Locate the cell with the specified text and output its [x, y] center coordinate. 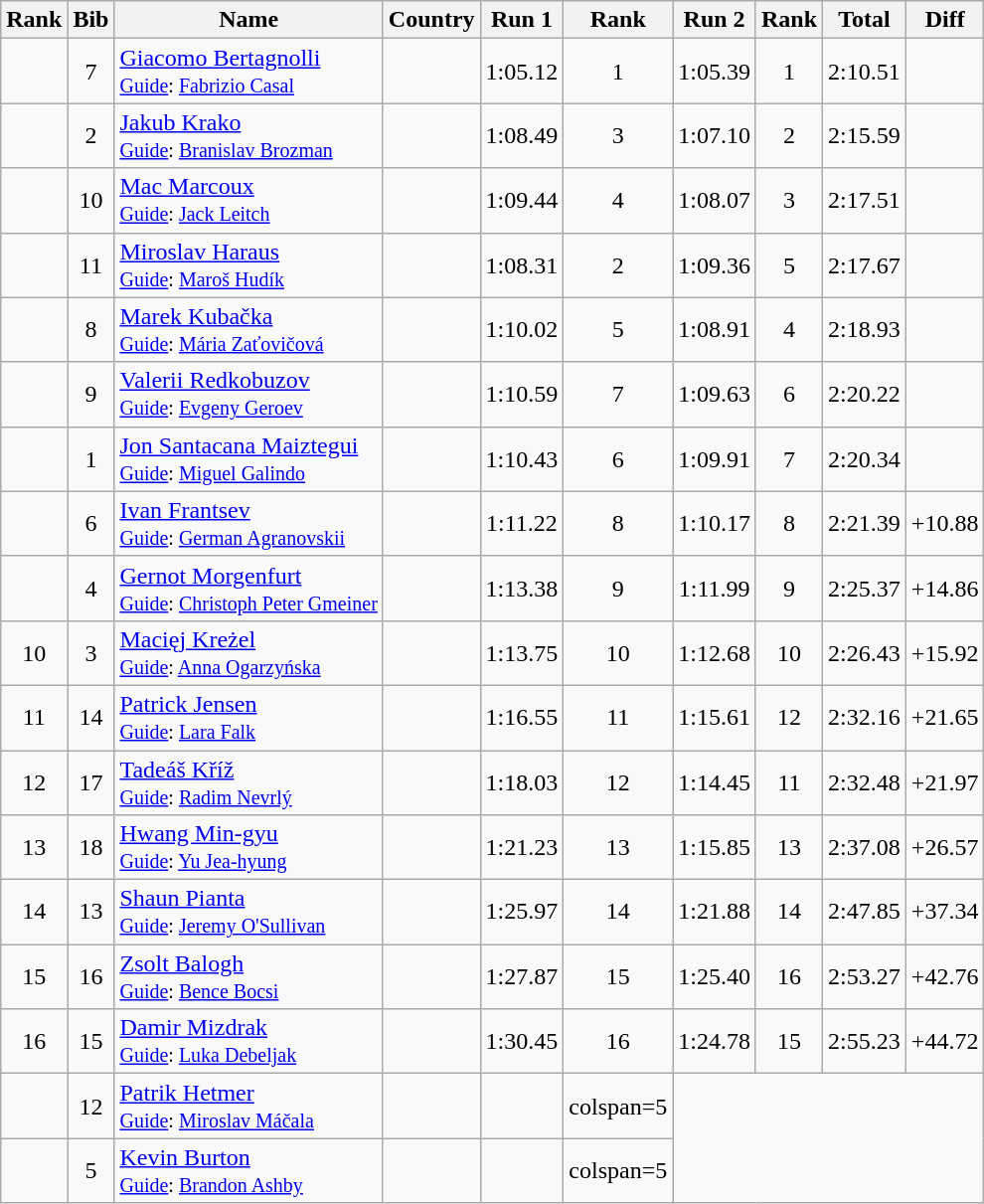
2:21.39 [865, 523]
1:15.61 [715, 718]
2:53.27 [865, 976]
1:08.31 [522, 264]
Gernot MorgenfurtGuide: Christoph Peter Gmeiner [248, 589]
2:32.16 [865, 718]
1:09.91 [715, 459]
Hwang Min-gyuGuide: Yu Jea-hyung [248, 847]
Shaun PiantaGuide: Jeremy O'Sullivan [248, 913]
1:07.10 [715, 135]
1:11.22 [522, 523]
Mac MarcouxGuide: Jack Leitch [248, 201]
1:13.38 [522, 589]
Kevin BurtonGuide: Brandon Ashby [248, 1171]
1:21.23 [522, 847]
2:10.51 [865, 72]
1:21.88 [715, 913]
1:16.55 [522, 718]
Bib [91, 20]
1:05.39 [715, 72]
Giacomo BertagnolliGuide: Fabrizio Casal [248, 72]
+21.97 [944, 781]
2:32.48 [865, 781]
18 [91, 847]
Jon Santacana MaizteguiGuide: Miguel Galindo [248, 459]
2:55.23 [865, 1042]
Tadeáš KřížGuide: Radim Nevrlý [248, 781]
1:09.63 [715, 394]
Marek KubačkaGuide: Mária Zaťovičová [248, 330]
Name [248, 20]
1:18.03 [522, 781]
1:10.59 [522, 394]
2:20.34 [865, 459]
Total [865, 20]
+21.65 [944, 718]
1:10.17 [715, 523]
1:10.43 [522, 459]
1:08.49 [522, 135]
+37.34 [944, 913]
1:08.07 [715, 201]
1:14.45 [715, 781]
1:12.68 [715, 652]
+15.92 [944, 652]
1:30.45 [522, 1042]
2:47.85 [865, 913]
2:17.67 [865, 264]
2:17.51 [865, 201]
1:05.12 [522, 72]
1:27.87 [522, 976]
2:18.93 [865, 330]
2:26.43 [865, 652]
17 [91, 781]
1:13.75 [522, 652]
1:09.44 [522, 201]
1:08.91 [715, 330]
Damir MizdrakGuide: Luka Debeljak [248, 1042]
+42.76 [944, 976]
2:15.59 [865, 135]
Run 2 [715, 20]
Jakub KrakoGuide: Branislav Brozman [248, 135]
+26.57 [944, 847]
+14.86 [944, 589]
Patrick JensenGuide: Lara Falk [248, 718]
1:24.78 [715, 1042]
1:09.36 [715, 264]
Run 1 [522, 20]
2:20.22 [865, 394]
1:11.99 [715, 589]
Patrik HetmerGuide: Miroslav Máčala [248, 1106]
2:25.37 [865, 589]
Ivan FrantsevGuide: German Agranovskii [248, 523]
Country [431, 20]
Miroslav HarausGuide: Maroš Hudík [248, 264]
2:37.08 [865, 847]
1:10.02 [522, 330]
Diff [944, 20]
1:25.97 [522, 913]
Valerii RedkobuzovGuide: Evgeny Geroev [248, 394]
1:25.40 [715, 976]
Zsolt BaloghGuide: Bence Bocsi [248, 976]
+44.72 [944, 1042]
Macięj KreżelGuide: Anna Ogarzyńska [248, 652]
+10.88 [944, 523]
1:15.85 [715, 847]
